Return the (x, y) coordinate for the center point of the cell that contains the specified text.  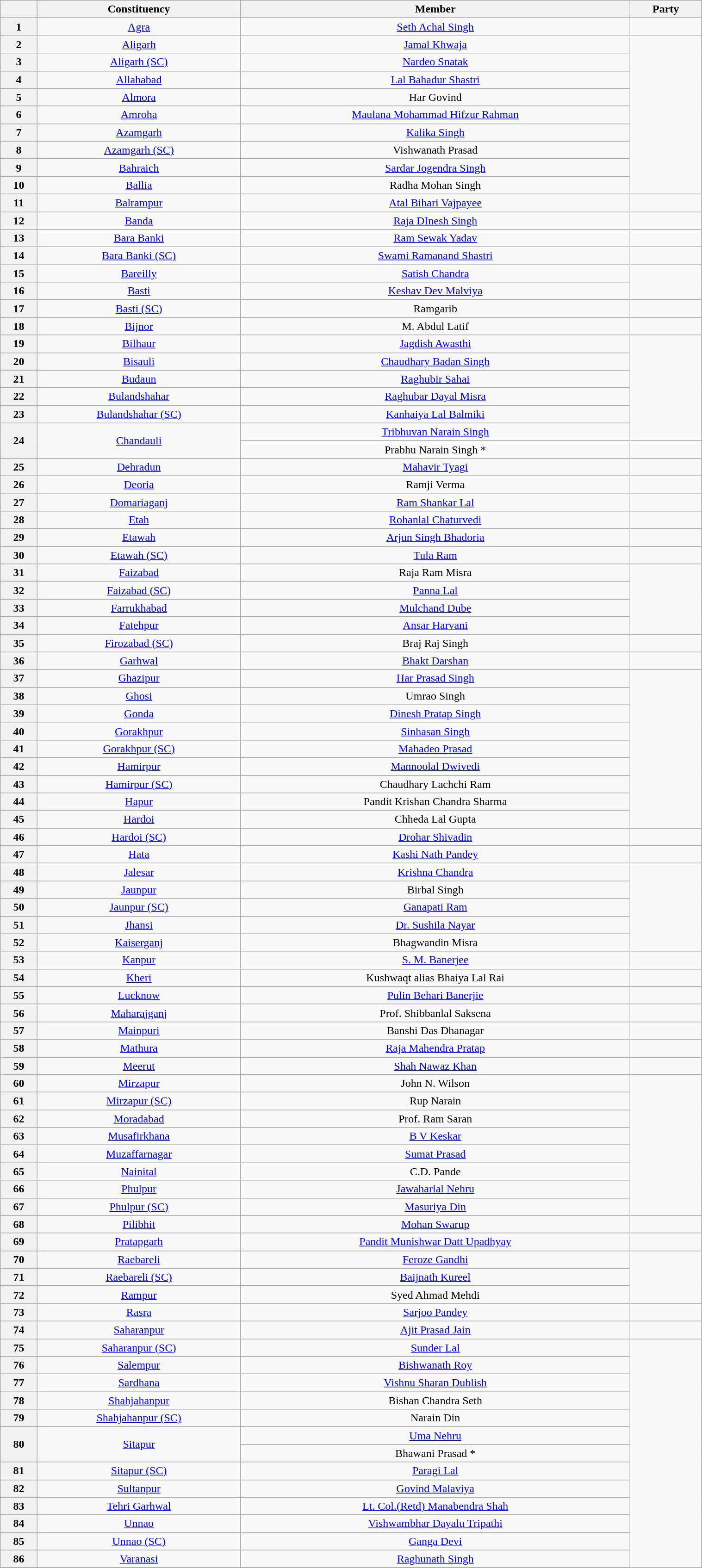
Umrao Singh (435, 696)
82 (19, 1488)
Raebareli (139, 1259)
71 (19, 1277)
Mohan Swarup (435, 1224)
Chaudhary Badan Singh (435, 361)
Baijnath Kureel (435, 1277)
Ansar Harvani (435, 626)
34 (19, 626)
Rohanlal Chaturvedi (435, 520)
30 (19, 555)
Member (435, 9)
Chaudhary Lachchi Ram (435, 784)
Gorakhpur (139, 731)
18 (19, 326)
Bijnor (139, 326)
63 (19, 1136)
Dr. Sushila Nayar (435, 925)
Hamirpur (139, 766)
23 (19, 414)
33 (19, 608)
67 (19, 1207)
39 (19, 713)
70 (19, 1259)
Ajit Prasad Jain (435, 1330)
Bhagwandin Misra (435, 942)
Birbal Singh (435, 890)
Hapur (139, 802)
84 (19, 1524)
53 (19, 960)
36 (19, 661)
Uma Nehru (435, 1436)
Varanasi (139, 1559)
Kanpur (139, 960)
Sunder Lal (435, 1348)
Bulandshahar (SC) (139, 414)
Chheda Lal Gupta (435, 819)
65 (19, 1171)
Sardar Jogendra Singh (435, 167)
76 (19, 1365)
Deoria (139, 484)
Gorakhpur (SC) (139, 749)
Ghosi (139, 696)
9 (19, 167)
Faizabad (139, 573)
11 (19, 203)
Ram Shankar Lal (435, 502)
Jawaharlal Nehru (435, 1189)
Raja Mahendra Pratap (435, 1048)
Saharanpur (139, 1330)
74 (19, 1330)
83 (19, 1506)
45 (19, 819)
Hardoi (SC) (139, 837)
17 (19, 309)
20 (19, 361)
Budaun (139, 379)
Keshav Dev Malviya (435, 291)
85 (19, 1541)
Sinhasan Singh (435, 731)
75 (19, 1348)
Radha Mohan Singh (435, 185)
56 (19, 1013)
Vishnu Sharan Dublish (435, 1383)
Pandit Munishwar Datt Upadhyay (435, 1242)
77 (19, 1383)
Mirzapur (139, 1084)
Jaunpur (SC) (139, 907)
Raja DInesh Singh (435, 221)
21 (19, 379)
47 (19, 855)
Party (665, 9)
Mahadeo Prasad (435, 749)
Moradabad (139, 1119)
Faizabad (SC) (139, 590)
Saharanpur (SC) (139, 1348)
Tula Ram (435, 555)
Govind Malaviya (435, 1488)
Nardeo Snatak (435, 62)
2 (19, 44)
Bara Banki (SC) (139, 256)
61 (19, 1101)
M. Abdul Latif (435, 326)
Gonda (139, 713)
49 (19, 890)
54 (19, 978)
55 (19, 995)
3 (19, 62)
Aligarh (139, 44)
35 (19, 643)
Tehri Garhwal (139, 1506)
Feroze Gandhi (435, 1259)
10 (19, 185)
Seth Achal Singh (435, 27)
Sitapur (139, 1444)
24 (19, 440)
Atal Bihari Vajpayee (435, 203)
Ganapati Ram (435, 907)
Pratapgarh (139, 1242)
Kalika Singh (435, 132)
John N. Wilson (435, 1084)
Phulpur (139, 1189)
Masuriya Din (435, 1207)
37 (19, 678)
Kheri (139, 978)
Paragi Lal (435, 1471)
Jhansi (139, 925)
Bishan Chandra Seth (435, 1401)
81 (19, 1471)
26 (19, 484)
Bhawani Prasad * (435, 1453)
Hata (139, 855)
Kushwaqt alias Bhaiya Lal Rai (435, 978)
15 (19, 273)
Mathura (139, 1048)
Bulandshahar (139, 397)
Jagdish Awasthi (435, 344)
Nainital (139, 1171)
Jaunpur (139, 890)
Raghubir Sahai (435, 379)
Mulchand Dube (435, 608)
Syed Ahmad Mehdi (435, 1295)
43 (19, 784)
Azamgarh (139, 132)
12 (19, 221)
Kashi Nath Pandey (435, 855)
Jamal Khwaja (435, 44)
31 (19, 573)
Banda (139, 221)
8 (19, 150)
Etawah (SC) (139, 555)
68 (19, 1224)
Sultanpur (139, 1488)
5 (19, 97)
51 (19, 925)
Mannoolal Dwivedi (435, 766)
Shahjahanpur (139, 1401)
Kaiserganj (139, 942)
41 (19, 749)
Mirzapur (SC) (139, 1101)
Lal Bahadur Shastri (435, 80)
Bilhaur (139, 344)
86 (19, 1559)
Meerut (139, 1066)
Satish Chandra (435, 273)
Prof. Ram Saran (435, 1119)
66 (19, 1189)
Almora (139, 97)
Amroha (139, 115)
Narain Din (435, 1418)
Ramji Verma (435, 484)
Swami Ramanand Shastri (435, 256)
Agra (139, 27)
B V Keskar (435, 1136)
Mahavir Tyagi (435, 467)
Maharajganj (139, 1013)
Pilibhit (139, 1224)
29 (19, 538)
Basti (139, 291)
6 (19, 115)
Farrukhabad (139, 608)
42 (19, 766)
Maulana Mohammad Hifzur Rahman (435, 115)
Hardoi (139, 819)
Lucknow (139, 995)
Raja Ram Misra (435, 573)
Basti (SC) (139, 309)
57 (19, 1030)
64 (19, 1154)
58 (19, 1048)
Raebareli (SC) (139, 1277)
Mainpuri (139, 1030)
Bishwanath Roy (435, 1365)
Raghunath Singh (435, 1559)
Ganga Devi (435, 1541)
Domariaganj (139, 502)
Tribhuvan Narain Singh (435, 432)
Bara Banki (139, 238)
27 (19, 502)
Hamirpur (SC) (139, 784)
Prof. Shibbanlal Saksena (435, 1013)
28 (19, 520)
Pulin Behari Banerjie (435, 995)
Azamgarh (SC) (139, 150)
Har Prasad Singh (435, 678)
Rampur (139, 1295)
Rasra (139, 1312)
14 (19, 256)
79 (19, 1418)
Arjun Singh Bhadoria (435, 538)
Unnao (139, 1524)
25 (19, 467)
Sumat Prasad (435, 1154)
4 (19, 80)
Prabhu Narain Singh * (435, 449)
Muzaffarnagar (139, 1154)
Vishwanath Prasad (435, 150)
Constituency (139, 9)
C.D. Pande (435, 1171)
Dinesh Pratap Singh (435, 713)
Rup Narain (435, 1101)
Sarjoo Pandey (435, 1312)
Pandit Krishan Chandra Sharma (435, 802)
Etah (139, 520)
Garhwal (139, 661)
62 (19, 1119)
19 (19, 344)
Chandauli (139, 440)
38 (19, 696)
Sardhana (139, 1383)
48 (19, 872)
32 (19, 590)
7 (19, 132)
Drohar Shivadin (435, 837)
Braj Raj Singh (435, 643)
59 (19, 1066)
72 (19, 1295)
Firozabad (SC) (139, 643)
Krishna Chandra (435, 872)
Allahabad (139, 80)
Banshi Das Dhanagar (435, 1030)
Sitapur (SC) (139, 1471)
73 (19, 1312)
Ram Sewak Yadav (435, 238)
22 (19, 397)
Bahraich (139, 167)
Bareilly (139, 273)
Musafirkhana (139, 1136)
1 (19, 27)
Vishwambhar Dayalu Tripathi (435, 1524)
Bhakt Darshan (435, 661)
44 (19, 802)
Ballia (139, 185)
Shahjahanpur (SC) (139, 1418)
16 (19, 291)
Panna Lal (435, 590)
Ramgarib (435, 309)
Shah Nawaz Khan (435, 1066)
46 (19, 837)
50 (19, 907)
52 (19, 942)
S. M. Banerjee (435, 960)
Jalesar (139, 872)
80 (19, 1444)
Bisauli (139, 361)
Lt. Col.(Retd) Manabendra Shah (435, 1506)
Balrampur (139, 203)
60 (19, 1084)
Aligarh (SC) (139, 62)
78 (19, 1401)
Har Govind (435, 97)
Fatehpur (139, 626)
69 (19, 1242)
Raghubar Dayal Misra (435, 397)
Unnao (SC) (139, 1541)
Phulpur (SC) (139, 1207)
Salempur (139, 1365)
Kanhaiya Lal Balmiki (435, 414)
Ghazipur (139, 678)
13 (19, 238)
Etawah (139, 538)
Dehradun (139, 467)
40 (19, 731)
